Pinpoint the cell where the given text exists, returning its [x, y] midpoint coordinate. 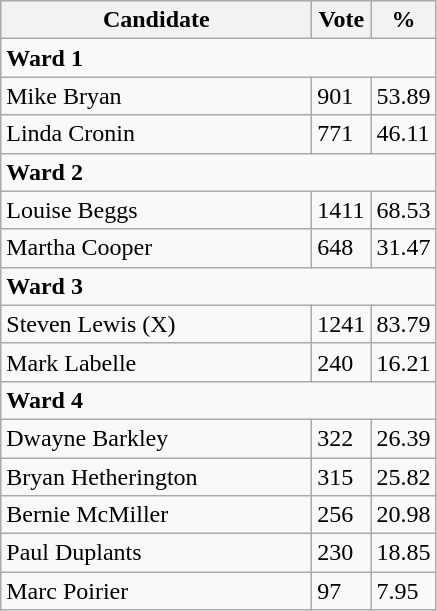
83.79 [404, 324]
Bryan Hetherington [156, 477]
Linda Cronin [156, 134]
240 [342, 362]
1241 [342, 324]
7.95 [404, 591]
18.85 [404, 553]
Vote [342, 20]
315 [342, 477]
68.53 [404, 210]
Louise Beggs [156, 210]
Ward 1 [218, 58]
% [404, 20]
230 [342, 553]
25.82 [404, 477]
31.47 [404, 248]
Ward 4 [218, 400]
Paul Duplants [156, 553]
20.98 [404, 515]
901 [342, 96]
648 [342, 248]
256 [342, 515]
16.21 [404, 362]
Ward 2 [218, 172]
26.39 [404, 438]
Ward 3 [218, 286]
Mike Bryan [156, 96]
771 [342, 134]
46.11 [404, 134]
Marc Poirier [156, 591]
Steven Lewis (X) [156, 324]
Martha Cooper [156, 248]
Mark Labelle [156, 362]
97 [342, 591]
53.89 [404, 96]
Bernie McMiller [156, 515]
1411 [342, 210]
Dwayne Barkley [156, 438]
322 [342, 438]
Candidate [156, 20]
